Capture the cell that displays the provided text and extract its (X, Y) central coordinate. 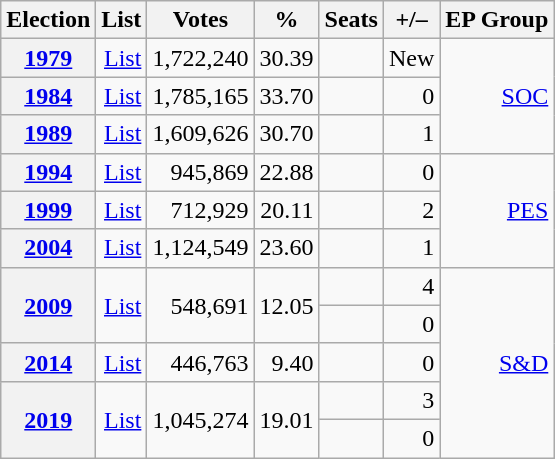
1989 (48, 134)
2014 (48, 362)
SOC (497, 96)
945,869 (200, 172)
22.88 (286, 172)
548,691 (200, 305)
% (286, 20)
S&D (497, 362)
12.05 (286, 305)
23.60 (286, 248)
19.01 (286, 419)
1,722,240 (200, 58)
+/– (411, 20)
3 (411, 400)
33.70 (286, 96)
712,929 (200, 210)
30.39 (286, 58)
Seats (351, 20)
EP Group (497, 20)
2004 (48, 248)
2019 (48, 419)
1984 (48, 96)
1,045,274 (200, 419)
446,763 (200, 362)
1,609,626 (200, 134)
1,785,165 (200, 96)
2009 (48, 305)
1999 (48, 210)
PES (497, 210)
Election (48, 20)
1994 (48, 172)
Votes (200, 20)
9.40 (286, 362)
1979 (48, 58)
2 (411, 210)
4 (411, 286)
1,124,549 (200, 248)
30.70 (286, 134)
20.11 (286, 210)
New (411, 58)
